Pinpoint the cell where the given text exists, returning its (X, Y) midpoint coordinate. 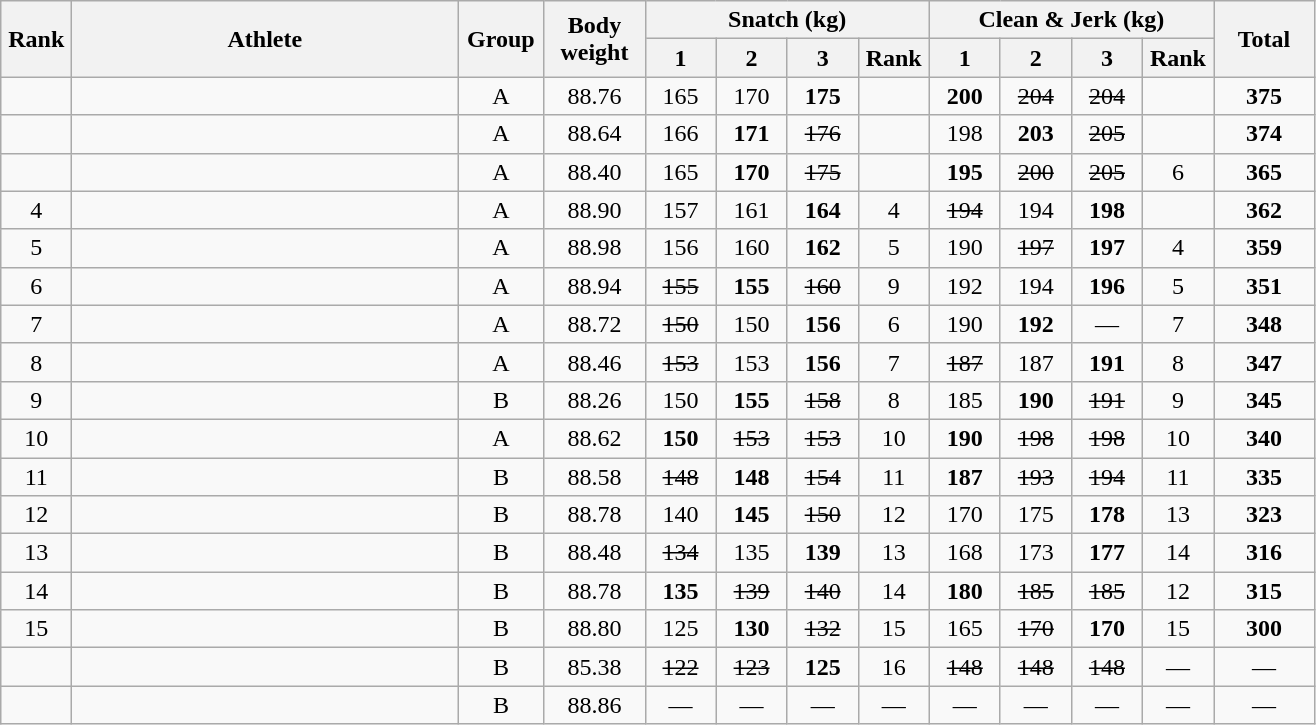
Athlete (265, 39)
348 (1264, 324)
88.46 (594, 362)
88.48 (594, 553)
Group (501, 39)
88.80 (594, 629)
88.72 (594, 324)
161 (752, 210)
145 (752, 515)
168 (964, 553)
162 (822, 248)
173 (1036, 553)
203 (1036, 134)
134 (680, 553)
300 (1264, 629)
335 (1264, 477)
177 (1106, 553)
315 (1264, 591)
Total (1264, 39)
88.58 (594, 477)
323 (1264, 515)
195 (964, 172)
157 (680, 210)
359 (1264, 248)
166 (680, 134)
88.40 (594, 172)
88.90 (594, 210)
88.62 (594, 438)
196 (1106, 286)
365 (1264, 172)
88.64 (594, 134)
316 (1264, 553)
154 (822, 477)
164 (822, 210)
Body weight (594, 39)
123 (752, 667)
340 (1264, 438)
88.26 (594, 400)
347 (1264, 362)
345 (1264, 400)
85.38 (594, 667)
171 (752, 134)
122 (680, 667)
130 (752, 629)
Snatch (kg) (787, 20)
132 (822, 629)
362 (1264, 210)
178 (1106, 515)
351 (1264, 286)
Clean & Jerk (kg) (1071, 20)
193 (1036, 477)
374 (1264, 134)
88.94 (594, 286)
88.98 (594, 248)
158 (822, 400)
88.76 (594, 96)
88.86 (594, 705)
375 (1264, 96)
180 (964, 591)
176 (822, 134)
16 (894, 667)
